Extract the (x, y) coordinate from the center of the cell holding the provided text.  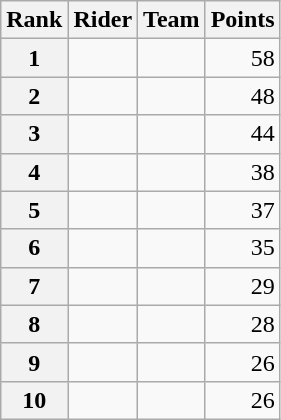
58 (242, 58)
35 (242, 248)
4 (34, 172)
Rank (34, 20)
3 (34, 134)
37 (242, 210)
28 (242, 324)
6 (34, 248)
2 (34, 96)
7 (34, 286)
Rider (103, 20)
5 (34, 210)
44 (242, 134)
48 (242, 96)
9 (34, 362)
1 (34, 58)
38 (242, 172)
Team (172, 20)
10 (34, 400)
Points (242, 20)
29 (242, 286)
8 (34, 324)
